Capture the cell that displays the provided text and extract its (X, Y) central coordinate. 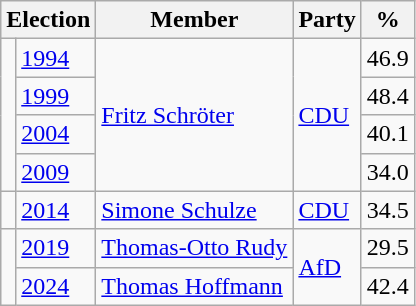
2014 (56, 210)
2024 (56, 286)
Member (194, 20)
1994 (56, 58)
Election (48, 20)
Thomas Hoffmann (194, 286)
Party (327, 20)
% (388, 20)
2009 (56, 172)
Fritz Schröter (194, 115)
Thomas-Otto Rudy (194, 248)
AfD (327, 267)
34.0 (388, 172)
46.9 (388, 58)
2019 (56, 248)
Simone Schulze (194, 210)
34.5 (388, 210)
2004 (56, 134)
40.1 (388, 134)
1999 (56, 96)
48.4 (388, 96)
42.4 (388, 286)
29.5 (388, 248)
